Find where the given text appears and provide that cell's center as [X, Y] coordinate. 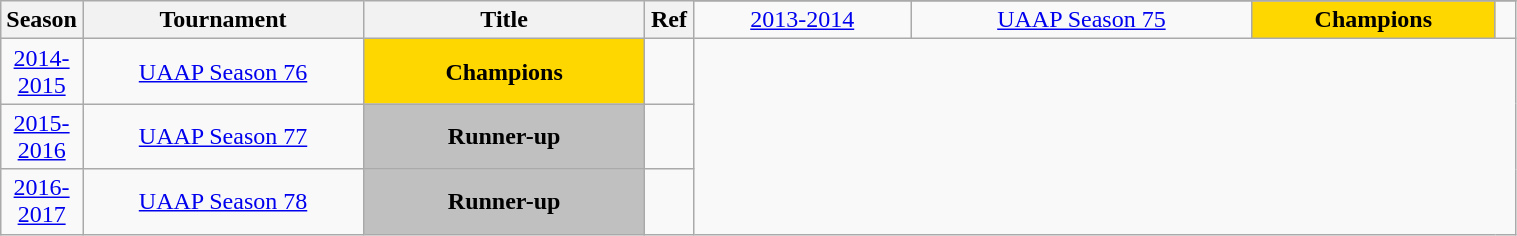
UAAP Season 78 [222, 202]
UAAP Season 75 [1081, 20]
Ref [670, 20]
Season [42, 20]
2015-2016 [42, 136]
UAAP Season 76 [222, 72]
2016-2017 [42, 202]
UAAP Season 77 [222, 136]
Tournament [222, 20]
2013-2014 [802, 20]
Title [504, 20]
2014-2015 [42, 72]
